Output the [X, Y] coordinate of the center of the cell containing the given text.  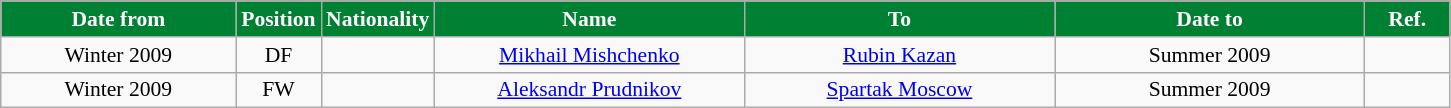
Date from [118, 19]
DF [278, 55]
Ref. [1408, 19]
Spartak Moscow [899, 90]
Position [278, 19]
Nationality [378, 19]
Name [589, 19]
Aleksandr Prudnikov [589, 90]
FW [278, 90]
To [899, 19]
Rubin Kazan [899, 55]
Date to [1210, 19]
Mikhail Mishchenko [589, 55]
